For the text-containing cell, return its midpoint in (X, Y) coordinate format. 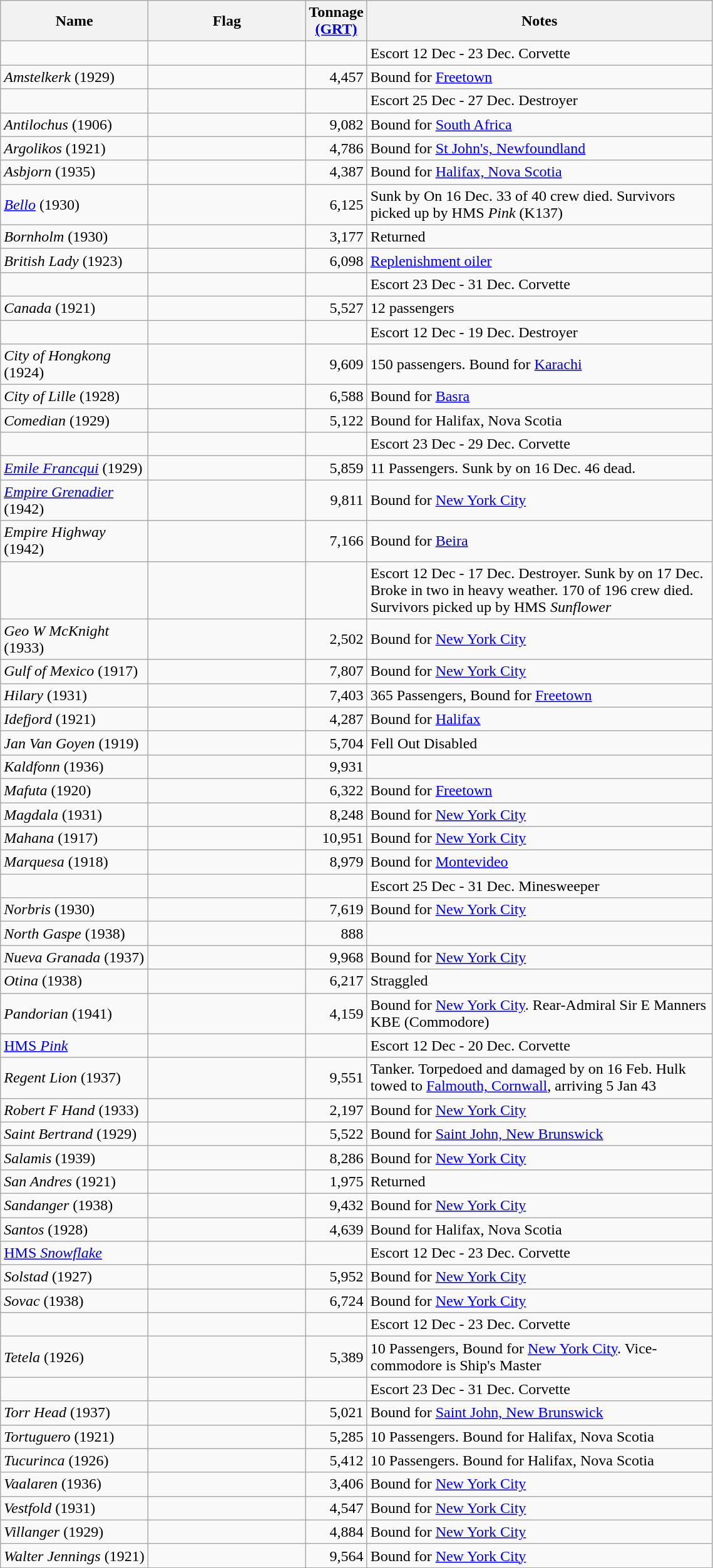
Escort 12 Dec - 19 Dec. Destroyer (540, 332)
Emile Francqui (1929) (74, 468)
2,197 (336, 1110)
7,166 (336, 541)
Amstelkerk (1929) (74, 77)
Canada (1921) (74, 308)
Salamis (1939) (74, 1158)
Villanger (1929) (74, 1532)
4,287 (336, 719)
5,122 (336, 420)
7,619 (336, 910)
Hilary (1931) (74, 695)
9,432 (336, 1205)
Bound for New York City. Rear-Admiral Sir E Manners KBE (Commodore) (540, 1014)
6,322 (336, 790)
Bound for South Africa (540, 125)
4,639 (336, 1229)
HMS Snowflake (74, 1253)
4,786 (336, 148)
7,807 (336, 671)
Marquesa (1918) (74, 862)
Robert F Hand (1933) (74, 1110)
Nueva Granada (1937) (74, 957)
City of Hongkong (1924) (74, 364)
6,098 (336, 260)
Bound for Halifax (540, 719)
Argolikos (1921) (74, 148)
Tetela (1926) (74, 1357)
San Andres (1921) (74, 1181)
Escort 12 Dec - 20 Dec. Corvette (540, 1046)
Bound for St John's, Newfoundland (540, 148)
Tortuguero (1921) (74, 1437)
3,177 (336, 237)
HMS Pink (74, 1046)
6,217 (336, 981)
12 passengers (540, 308)
9,564 (336, 1555)
Gulf of Mexico (1917) (74, 671)
Flag (227, 21)
Regent Lion (1937) (74, 1077)
9,082 (336, 125)
Santos (1928) (74, 1229)
8,286 (336, 1158)
Escort 25 Dec - 27 Dec. Destroyer (540, 101)
7,403 (336, 695)
Saint Bertrand (1929) (74, 1134)
Mahana (1917) (74, 838)
5,704 (336, 743)
5,389 (336, 1357)
Pandorian (1941) (74, 1014)
5,527 (336, 308)
Antilochus (1906) (74, 125)
5,859 (336, 468)
Straggled (540, 981)
Escort 25 Dec - 31 Dec. Minesweeper (540, 886)
Fell Out Disabled (540, 743)
4,547 (336, 1508)
Vaalaren (1936) (74, 1484)
3,406 (336, 1484)
1,975 (336, 1181)
Escort 23 Dec - 29 Dec. Corvette (540, 444)
9,968 (336, 957)
4,884 (336, 1532)
Tucurinca (1926) (74, 1460)
Comedian (1929) (74, 420)
5,412 (336, 1460)
6,724 (336, 1301)
6,125 (336, 204)
Sovac (1938) (74, 1301)
2,502 (336, 639)
Otina (1938) (74, 981)
Bound for Basra (540, 397)
5,285 (336, 1437)
Replenishment oiler (540, 260)
4,159 (336, 1014)
North Gaspe (1938) (74, 934)
365 Passengers, Bound for Freetown (540, 695)
4,457 (336, 77)
Bound for Montevideo (540, 862)
Magdala (1931) (74, 814)
Tanker. Torpedoed and damaged by on 16 Feb. Hulk towed to Falmouth, Cornwall, arriving 5 Jan 43 (540, 1077)
888 (336, 934)
4,387 (336, 172)
9,609 (336, 364)
Sandanger (1938) (74, 1205)
9,811 (336, 501)
8,979 (336, 862)
Bound for Beira (540, 541)
British Lady (1923) (74, 260)
City of Lille (1928) (74, 397)
Idefjord (1921) (74, 719)
Mafuta (1920) (74, 790)
8,248 (336, 814)
Notes (540, 21)
Sunk by On 16 Dec. 33 of 40 crew died. Survivors picked up by HMS Pink (K137) (540, 204)
11 Passengers. Sunk by on 16 Dec. 46 dead. (540, 468)
Jan Van Goyen (1919) (74, 743)
Kaldfonn (1936) (74, 766)
9,551 (336, 1077)
10,951 (336, 838)
5,021 (336, 1413)
Escort 12 Dec - 17 Dec. Destroyer. Sunk by on 17 Dec. Broke in two in heavy weather. 170 of 196 crew died. Survivors picked up by HMS Sunflower (540, 590)
5,952 (336, 1277)
Norbris (1930) (74, 910)
Bornholm (1930) (74, 237)
5,522 (336, 1134)
150 passengers. Bound for Karachi (540, 364)
Walter Jennings (1921) (74, 1555)
Bello (1930) (74, 204)
Name (74, 21)
10 Passengers, Bound for New York City. Vice-commodore is Ship's Master (540, 1357)
Empire Highway (1942) (74, 541)
9,931 (336, 766)
Geo W McKnight (1933) (74, 639)
Vestfold (1931) (74, 1508)
6,588 (336, 397)
Torr Head (1937) (74, 1413)
Solstad (1927) (74, 1277)
Asbjorn (1935) (74, 172)
Empire Grenadier (1942) (74, 501)
Tonnage (GRT) (336, 21)
